Return (X, Y) of the center of cell containing provided text 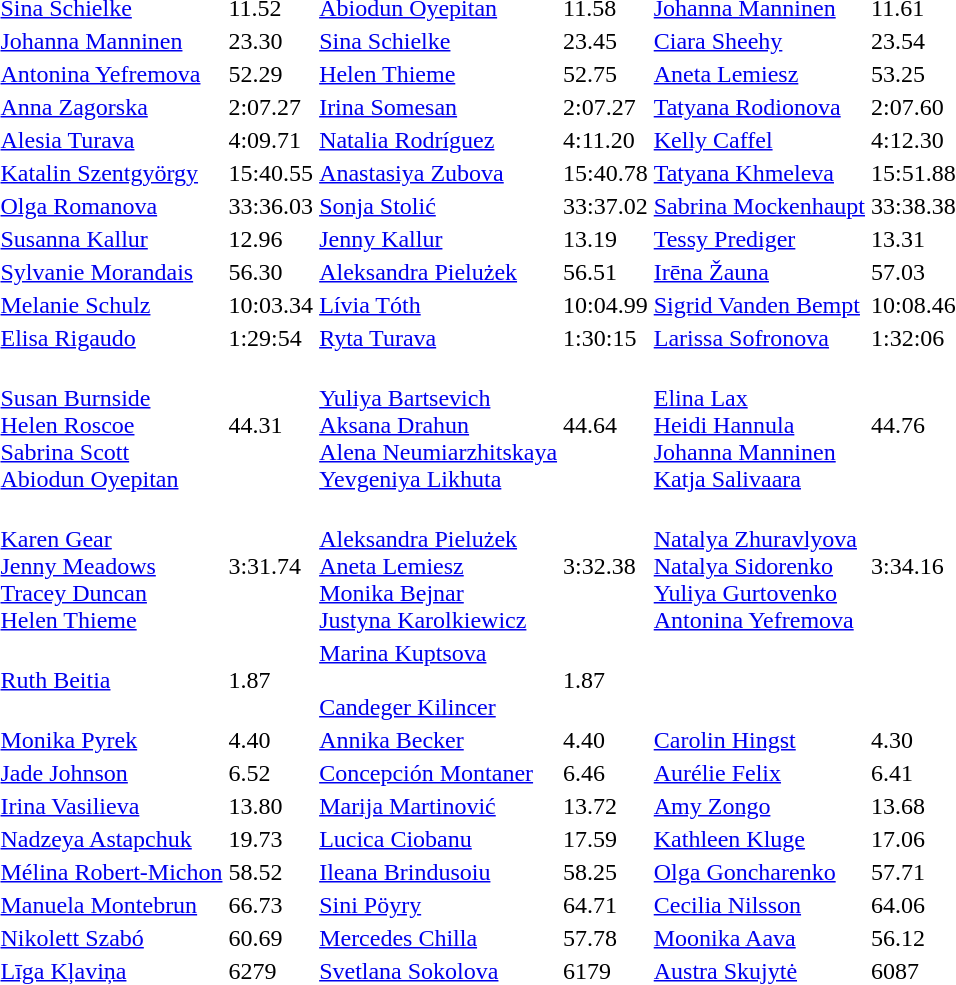
Concepción Montaner (438, 773)
Aneta Lemiesz (759, 74)
Natalya Zhuravlyova Natalya SidorenkoYuliya GurtovenkoAntonina Yefremova (759, 566)
Sini Pöyry (438, 905)
Aurélie Felix (759, 773)
Marina KuptsovaCandeger Kilincer (438, 680)
1:30:15 (606, 338)
10:04.99 (606, 305)
23.30 (271, 41)
10:03.34 (271, 305)
Natalia Rodríguez (438, 140)
56.51 (606, 272)
Ileana Brindusoiu (438, 872)
4:09.71 (271, 140)
Sonja Stolić (438, 206)
Larissa Sofronova (759, 338)
64.71 (606, 905)
58.25 (606, 872)
Marija Martinović (438, 806)
Irēna Žauna (759, 272)
Tatyana Khmeleva (759, 173)
3:32.38 (606, 566)
Sina Schielke (438, 41)
Tessy Prediger (759, 239)
3:31.74 (271, 566)
Cecilia Nilsson (759, 905)
Jenny Kallur (438, 239)
Anastasiya Zubova (438, 173)
Annika Becker (438, 740)
15:40.78 (606, 173)
Sabrina Mockenhaupt (759, 206)
Irina Somesan (438, 107)
44.64 (606, 425)
6.52 (271, 773)
4:11.20 (606, 140)
13.72 (606, 806)
Amy Zongo (759, 806)
Elina Lax Heidi HannulaJohanna ManninenKatja Salivaara (759, 425)
Tatyana Rodionova (759, 107)
Helen Thieme (438, 74)
13.19 (606, 239)
17.59 (606, 839)
Olga Goncharenko (759, 872)
Kelly Caffel (759, 140)
Moonika Aava (759, 938)
Kathleen Kluge (759, 839)
12.96 (271, 239)
Aleksandra Pielużek (438, 272)
66.73 (271, 905)
Ciara Sheehy (759, 41)
23.45 (606, 41)
Yuliya Bartsevich Aksana DrahunAlena NeumiarzhitskayaYevgeniya Likhuta (438, 425)
33:36.03 (271, 206)
58.52 (271, 872)
60.69 (271, 938)
Lívia Tóth (438, 305)
6.46 (606, 773)
56.30 (271, 272)
13.80 (271, 806)
Ryta Turava (438, 338)
15:40.55 (271, 173)
52.29 (271, 74)
19.73 (271, 839)
52.75 (606, 74)
Aleksandra Pielużek Aneta LemieszMonika BejnarJustyna Karolkiewicz (438, 566)
44.31 (271, 425)
Lucica Ciobanu (438, 839)
33:37.02 (606, 206)
Carolin Hingst (759, 740)
57.78 (606, 938)
1:29:54 (271, 338)
Sigrid Vanden Bempt (759, 305)
Mercedes Chilla (438, 938)
